Scan for the cell matching the given text and deliver its [x, y] coordinate at center. 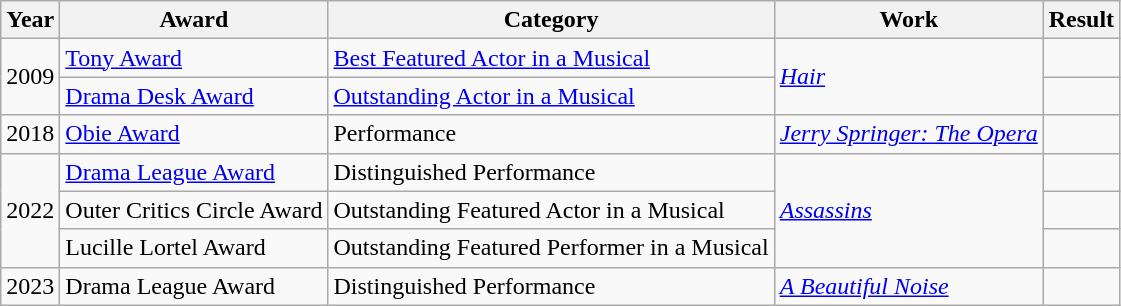
Best Featured Actor in a Musical [551, 58]
2023 [30, 286]
Award [194, 20]
Result [1081, 20]
A Beautiful Noise [908, 286]
Outer Critics Circle Award [194, 210]
Drama Desk Award [194, 96]
Lucille Lortel Award [194, 248]
Jerry Springer: The Opera [908, 134]
Outstanding Actor in a Musical [551, 96]
Work [908, 20]
Year [30, 20]
Outstanding Featured Performer in a Musical [551, 248]
Assassins [908, 210]
2018 [30, 134]
Obie Award [194, 134]
Outstanding Featured Actor in a Musical [551, 210]
Category [551, 20]
Performance [551, 134]
2022 [30, 210]
2009 [30, 77]
Tony Award [194, 58]
Hair [908, 77]
